Provide the (X, Y) coordinate of the cell's center where the given text is located.  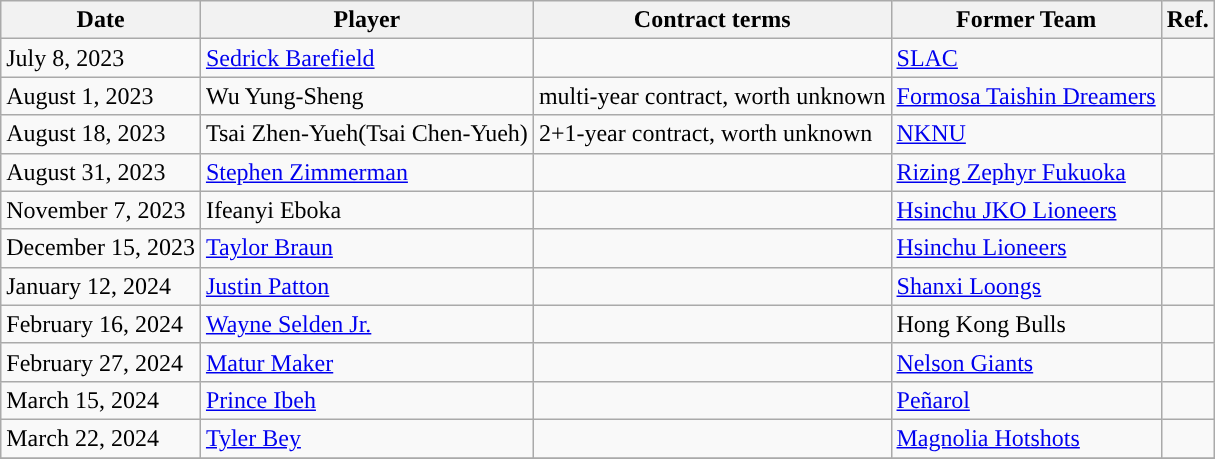
Wu Yung-Sheng (366, 96)
Matur Maker (366, 362)
Magnolia Hotshots (1026, 438)
February 16, 2024 (101, 324)
Justin Patton (366, 286)
Prince Ibeh (366, 400)
Ref. (1188, 20)
Hong Kong Bulls (1026, 324)
Date (101, 20)
Sedrick Barefield (366, 58)
NKNU (1026, 134)
Peñarol (1026, 400)
January 12, 2024 (101, 286)
Contract terms (712, 20)
August 31, 2023 (101, 172)
Shanxi Loongs (1026, 286)
multi-year contract, worth unknown (712, 96)
Taylor Braun (366, 248)
Player (366, 20)
March 15, 2024 (101, 400)
August 18, 2023 (101, 134)
August 1, 2023 (101, 96)
SLAC (1026, 58)
Former Team (1026, 20)
Rizing Zephyr Fukuoka (1026, 172)
Tsai Zhen-Yueh(Tsai Chen-Yueh) (366, 134)
Stephen Zimmerman (366, 172)
July 8, 2023 (101, 58)
December 15, 2023 (101, 248)
Hsinchu Lioneers (1026, 248)
Formosa Taishin Dreamers (1026, 96)
February 27, 2024 (101, 362)
Wayne Selden Jr. (366, 324)
Hsinchu JKO Lioneers (1026, 210)
Tyler Bey (366, 438)
Ifeanyi Eboka (366, 210)
Nelson Giants (1026, 362)
March 22, 2024 (101, 438)
November 7, 2023 (101, 210)
2+1-year contract, worth unknown (712, 134)
